Scan for the cell matching the given text and deliver its (X, Y) coordinate at center. 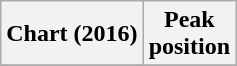
Chart (2016) (72, 34)
Peak position (189, 34)
